Pinpoint the cell where the given text exists, returning its (x, y) midpoint coordinate. 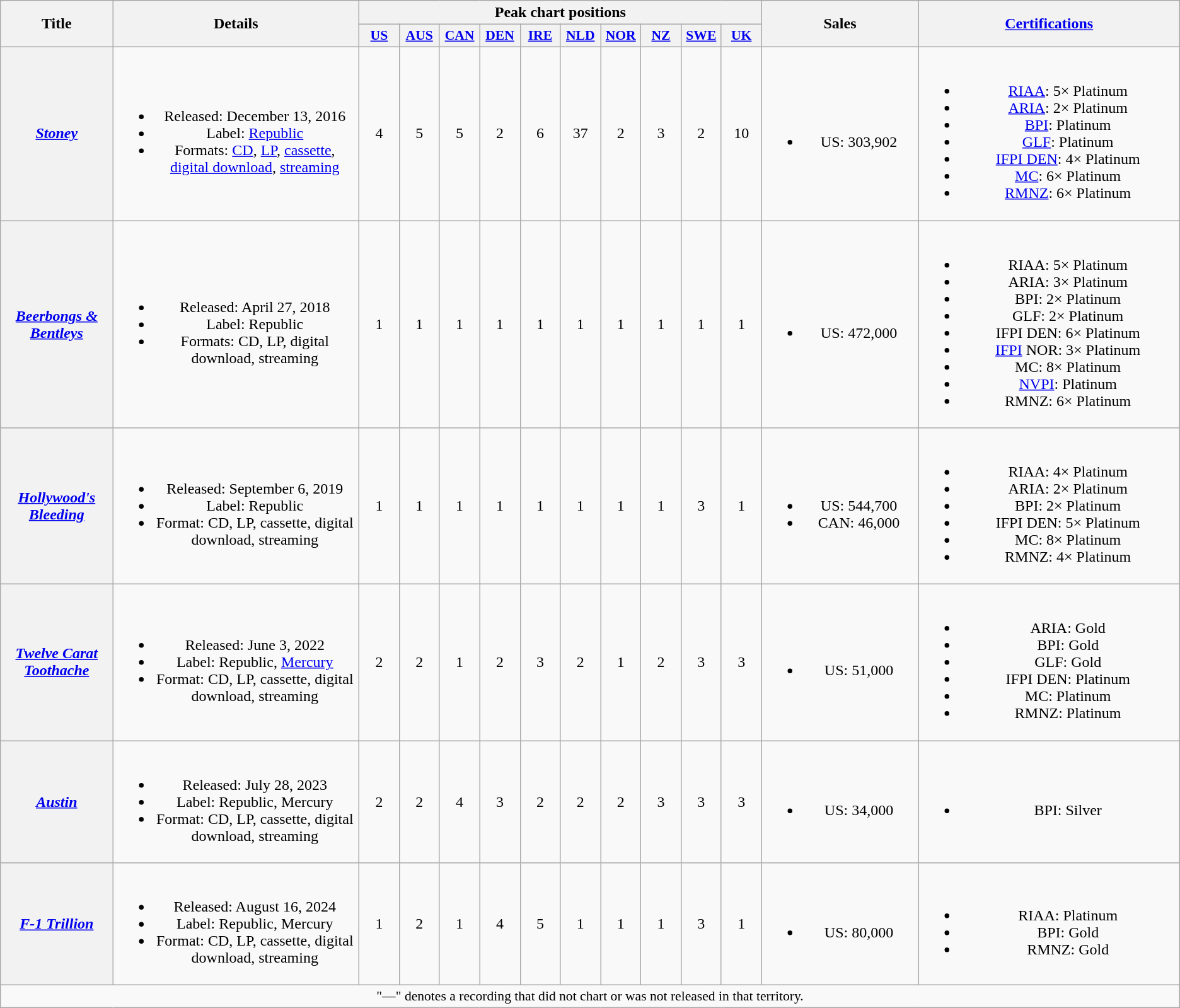
Details (236, 24)
US: 544,700CAN: 46,000 (840, 506)
US: 51,000 (840, 663)
US: 80,000 (840, 924)
US: 472,000 (840, 324)
US (379, 36)
DEN (500, 36)
F-1 Trillion (57, 924)
Released: August 16, 2024Label: Republic, MercuryFormat: CD, LP, cassette, digital download, streaming (236, 924)
ARIA: GoldBPI: GoldGLF: GoldIFPI DEN: PlatinumMC: PlatinumRMNZ: Platinum (1049, 663)
10 (741, 134)
IRE (540, 36)
Title (57, 24)
CAN (460, 36)
RIAA: PlatinumBPI: GoldRMNZ: Gold (1049, 924)
Sales (840, 24)
Hollywood's Bleeding (57, 506)
Peak chart positions (560, 13)
Released: September 6, 2019Label: RepublicFormat: CD, LP, cassette, digital download, streaming (236, 506)
Beerbongs & Bentleys (57, 324)
AUS (419, 36)
NZ (661, 36)
SWE (701, 36)
BPI: Silver (1049, 802)
Certifications (1049, 24)
6 (540, 134)
Released: December 13, 2016Label: RepublicFormats: CD, LP, cassette, digital download, streaming (236, 134)
Twelve Carat Toothache (57, 663)
Released: June 3, 2022Label: Republic, MercuryFormat: CD, LP, cassette, digital download, streaming (236, 663)
"—" denotes a recording that did not chart or was not released in that territory. (590, 997)
US: 34,000 (840, 802)
Stoney (57, 134)
RIAA: 5× PlatinumARIA: 2× PlatinumBPI: PlatinumGLF: PlatinumIFPI DEN: 4× PlatinumMC: 6× PlatinumRMNZ: 6× Platinum (1049, 134)
NLD (581, 36)
Released: July 28, 2023Label: Republic, MercuryFormat: CD, LP, cassette, digital download, streaming (236, 802)
UK (741, 36)
RIAA: 4× PlatinumARIA: 2× PlatinumBPI: 2× PlatinumIFPI DEN: 5× PlatinumMC: 8× PlatinumRMNZ: 4× Platinum (1049, 506)
NOR (621, 36)
37 (581, 134)
Austin (57, 802)
Released: April 27, 2018Label: RepublicFormats: CD, LP, digital download, streaming (236, 324)
US: 303,902 (840, 134)
